Scan for the cell matching the given text and deliver its (x, y) coordinate at center. 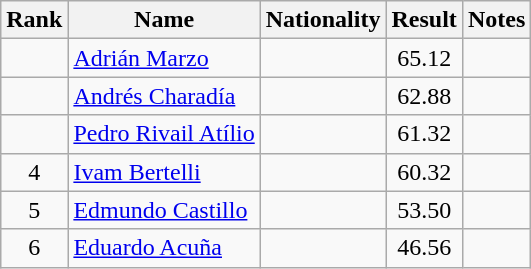
Andrés Charadía (164, 96)
Edmundo Castillo (164, 210)
62.88 (424, 96)
60.32 (424, 172)
46.56 (424, 248)
Name (164, 20)
Ivam Bertelli (164, 172)
4 (34, 172)
Eduardo Acuña (164, 248)
53.50 (424, 210)
65.12 (424, 58)
Notes (496, 20)
Rank (34, 20)
61.32 (424, 134)
Result (424, 20)
Pedro Rivail Atílio (164, 134)
6 (34, 248)
Nationality (323, 20)
Adrián Marzo (164, 58)
5 (34, 210)
